Scan for the cell matching the given text and deliver its (X, Y) coordinate at center. 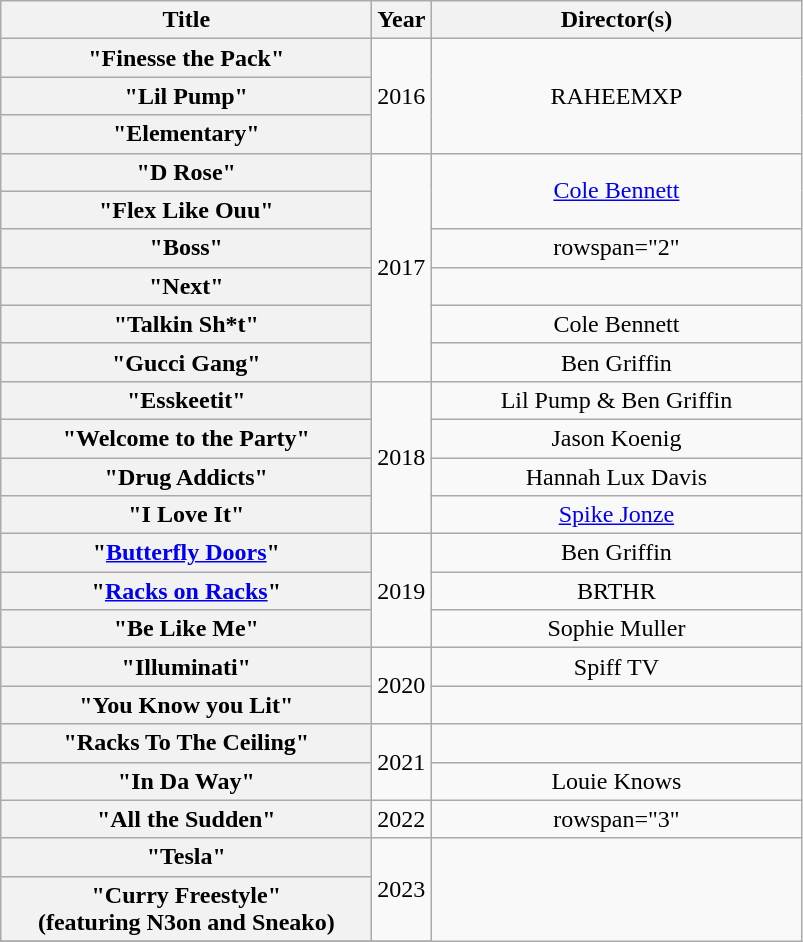
"Flex Like Ouu" (186, 210)
"Esskeetit" (186, 400)
"Butterfly Doors" (186, 553)
Louie Knows (616, 781)
"Drug Addicts" (186, 477)
Year (402, 20)
"You Know you Lit" (186, 705)
"In Da Way" (186, 781)
rowspan="2" (616, 248)
"Elementary" (186, 134)
2017 (402, 267)
Spiff TV (616, 667)
"Gucci Gang" (186, 362)
rowspan="3" (616, 819)
2020 (402, 686)
"All the Sudden" (186, 819)
2018 (402, 457)
"Racks To The Ceiling" (186, 743)
"D Rose" (186, 172)
"Lil Pump" (186, 96)
"Next" (186, 286)
2022 (402, 819)
"Racks on Racks" (186, 591)
"Tesla" (186, 857)
2019 (402, 591)
"Be Like Me" (186, 629)
Title (186, 20)
Sophie Muller (616, 629)
Spike Jonze (616, 515)
Hannah Lux Davis (616, 477)
"Curry Freestyle"(featuring N3on and Sneako) (186, 908)
"Talkin Sh*t" (186, 324)
2023 (402, 890)
Jason Koenig (616, 438)
"Illuminati" (186, 667)
"Welcome to the Party" (186, 438)
Director(s) (616, 20)
"Boss" (186, 248)
Lil Pump & Ben Griffin (616, 400)
RAHEEMXP (616, 96)
"Finesse the Pack" (186, 58)
2021 (402, 762)
"I Love It" (186, 515)
BRTHR (616, 591)
2016 (402, 96)
